Identify which cell holds the provided text, then report its [x, y] central coordinate. 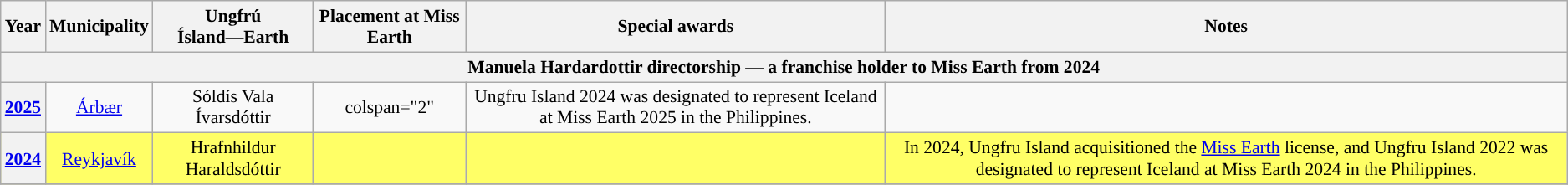
Manuela Hardardottir directorship — a franchise holder to Miss Earth from 2024 [784, 67]
Hrafnhildur Haraldsdóttir [232, 159]
Placement at Miss Earth [390, 27]
Árbær [99, 107]
Municipality [99, 27]
Special awards [676, 27]
Notes [1226, 27]
Ungfru Island 2024 was designated to represent Iceland at Miss Earth 2025 in the Philippines. [676, 107]
Ungfrú Ísland―Earth [232, 27]
2025 [23, 107]
Reykjavík [99, 159]
colspan="2" [390, 107]
2024 [23, 159]
Sóldís Vala Ívarsdóttir [232, 107]
Year [23, 27]
